Search for the cell housing the specified text and yield its (X, Y) center coordinate. 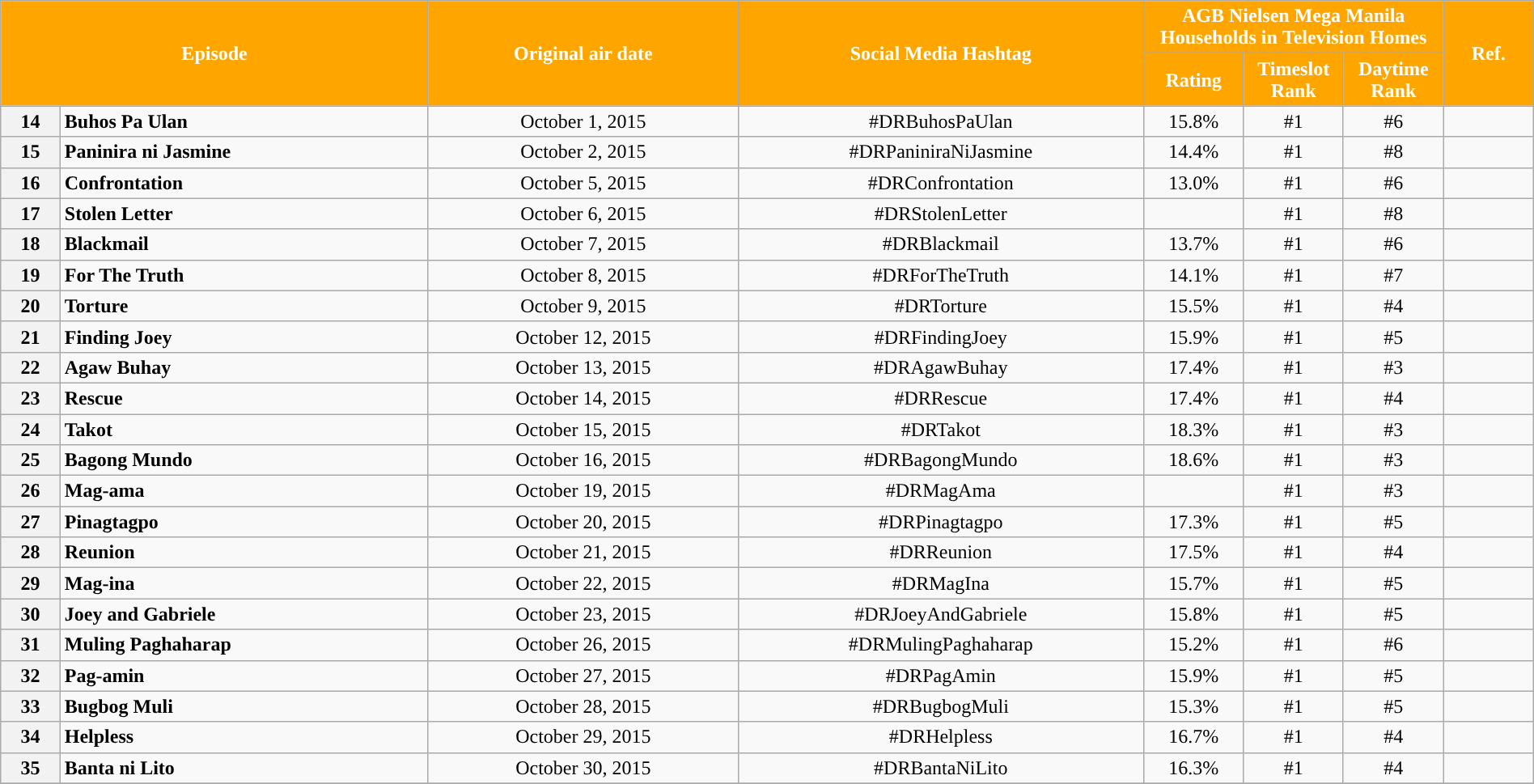
Mag-ina (244, 583)
28 (31, 553)
Episode (215, 53)
Daytime Rank (1393, 79)
17 (31, 214)
Takot (244, 430)
#7 (1393, 275)
15.5% (1193, 306)
Pag-amin (244, 676)
October 29, 2015 (583, 737)
17.5% (1193, 553)
#DRMagAma (940, 491)
18.6% (1193, 460)
15.3% (1193, 706)
13.0% (1193, 183)
October 14, 2015 (583, 398)
October 23, 2015 (583, 614)
Helpless (244, 737)
October 22, 2015 (583, 583)
Torture (244, 306)
Bagong Mundo (244, 460)
October 13, 2015 (583, 367)
October 16, 2015 (583, 460)
October 26, 2015 (583, 645)
For The Truth (244, 275)
32 (31, 676)
20 (31, 306)
October 27, 2015 (583, 676)
Banta ni Lito (244, 768)
Rating (1193, 79)
#DRBlackmail (940, 244)
October 19, 2015 (583, 491)
October 30, 2015 (583, 768)
Joey and Gabriele (244, 614)
#DRRescue (940, 398)
18 (31, 244)
#DRJoeyAndGabriele (940, 614)
October 2, 2015 (583, 152)
#DRPaniniraNiJasmine (940, 152)
October 9, 2015 (583, 306)
25 (31, 460)
October 20, 2015 (583, 522)
35 (31, 768)
17.3% (1193, 522)
October 1, 2015 (583, 121)
#DRAgawBuhay (940, 367)
Stolen Letter (244, 214)
#DRConfrontation (940, 183)
Paninira ni Jasmine (244, 152)
October 28, 2015 (583, 706)
21 (31, 337)
#DRBugbogMuli (940, 706)
#DRMagIna (940, 583)
Ref. (1489, 53)
October 12, 2015 (583, 337)
30 (31, 614)
#DRTorture (940, 306)
Rescue (244, 398)
Timeslot Rank (1294, 79)
31 (31, 645)
16 (31, 183)
Social Media Hashtag (940, 53)
Finding Joey (244, 337)
Original air date (583, 53)
#DRPagAmin (940, 676)
#DRFindingJoey (940, 337)
16.7% (1193, 737)
October 5, 2015 (583, 183)
#DRBuhosPaUlan (940, 121)
#DRBantaNiLito (940, 768)
29 (31, 583)
Mag-ama (244, 491)
October 6, 2015 (583, 214)
#DRPinagtagpo (940, 522)
October 21, 2015 (583, 553)
October 8, 2015 (583, 275)
15.7% (1193, 583)
24 (31, 430)
15 (31, 152)
15.2% (1193, 645)
26 (31, 491)
#DRMulingPaghaharap (940, 645)
Muling Paghaharap (244, 645)
Pinagtagpo (244, 522)
34 (31, 737)
#DRReunion (940, 553)
#DRBagongMundo (940, 460)
33 (31, 706)
October 7, 2015 (583, 244)
23 (31, 398)
#DRStolenLetter (940, 214)
Confrontation (244, 183)
22 (31, 367)
Buhos Pa Ulan (244, 121)
#DRForTheTruth (940, 275)
Blackmail (244, 244)
Agaw Buhay (244, 367)
October 15, 2015 (583, 430)
27 (31, 522)
Bugbog Muli (244, 706)
14 (31, 121)
14.1% (1193, 275)
13.7% (1193, 244)
#DRHelpless (940, 737)
18.3% (1193, 430)
AGB Nielsen Mega Manila Households in Television Homes (1293, 28)
16.3% (1193, 768)
Reunion (244, 553)
#DRTakot (940, 430)
19 (31, 275)
14.4% (1193, 152)
